Output the [x, y] coordinate of the center of the cell containing the given text.  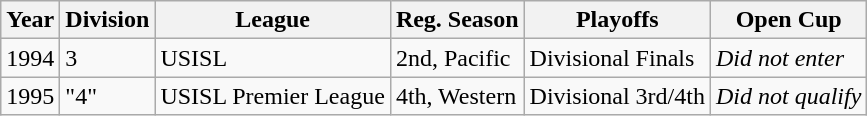
Divisional Finals [617, 58]
Did not qualify [788, 96]
USISL Premier League [272, 96]
Divisional 3rd/4th [617, 96]
Did not enter [788, 58]
League [272, 20]
2nd, Pacific [457, 58]
Year [30, 20]
USISL [272, 58]
Reg. Season [457, 20]
"4" [108, 96]
Division [108, 20]
1995 [30, 96]
4th, Western [457, 96]
1994 [30, 58]
Playoffs [617, 20]
3 [108, 58]
Open Cup [788, 20]
